Pinpoint the cell where the given text exists, returning its [X, Y] midpoint coordinate. 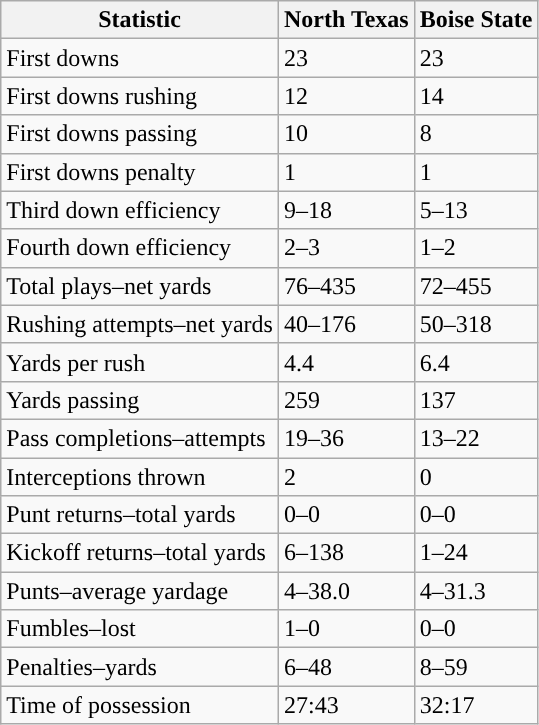
0 [476, 477]
72–455 [476, 286]
6–48 [346, 667]
13–22 [476, 438]
Kickoff returns–total yards [140, 553]
1–24 [476, 553]
Punts–average yardage [140, 591]
8–59 [476, 667]
137 [476, 400]
14 [476, 96]
4.4 [346, 362]
6–138 [346, 553]
Yards passing [140, 400]
Penalties–yards [140, 667]
Rushing attempts–net yards [140, 324]
5–13 [476, 210]
Punt returns–total yards [140, 515]
North Texas [346, 20]
Fourth down efficiency [140, 248]
27:43 [346, 705]
259 [346, 400]
First downs passing [140, 134]
1–0 [346, 629]
19–36 [346, 438]
Boise State [476, 20]
Pass completions–attempts [140, 438]
Third down efficiency [140, 210]
4–31.3 [476, 591]
2–3 [346, 248]
40–176 [346, 324]
Time of possession [140, 705]
12 [346, 96]
First downs penalty [140, 172]
6.4 [476, 362]
Fumbles–lost [140, 629]
50–318 [476, 324]
Yards per rush [140, 362]
32:17 [476, 705]
2 [346, 477]
Statistic [140, 20]
10 [346, 134]
First downs rushing [140, 96]
8 [476, 134]
4–38.0 [346, 591]
Interceptions thrown [140, 477]
Total plays–net yards [140, 286]
9–18 [346, 210]
1–2 [476, 248]
First downs [140, 58]
76–435 [346, 286]
